Find where the given text appears and provide that cell's center as [x, y] coordinate. 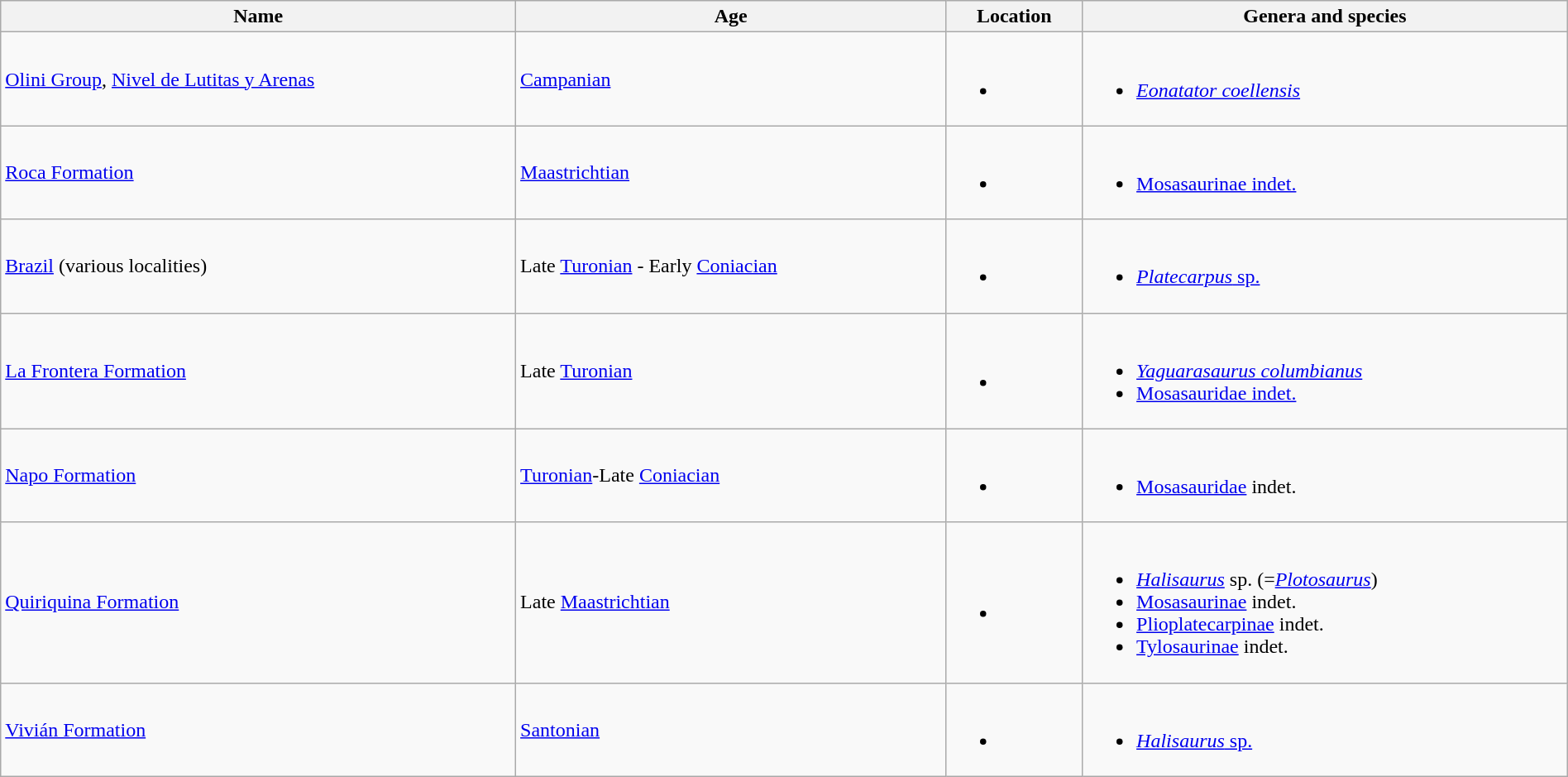
Brazil (various localities) [258, 266]
Turonian-Late Coniacian [731, 475]
Santonian [731, 730]
Name [258, 17]
Roca Formation [258, 172]
Mosasauridae indet. [1325, 475]
Mosasaurinae indet. [1325, 172]
Genera and species [1325, 17]
Campanian [731, 79]
Age [731, 17]
Platecarpus sp. [1325, 266]
Vivián Formation [258, 730]
Yaguarasaurus columbianusMosasauridae indet. [1325, 371]
Napo Formation [258, 475]
Halisaurus sp. (=Plotosaurus)Mosasaurinae indet.Plioplatecarpinae indet.Tylosaurinae indet. [1325, 602]
Late Maastrichtian [731, 602]
Late Turonian - Early Coniacian [731, 266]
La Frontera Formation [258, 371]
Eonatator coellensis [1325, 79]
Location [1014, 17]
Late Turonian [731, 371]
Quiriquina Formation [258, 602]
Maastrichtian [731, 172]
Halisaurus sp. [1325, 730]
Olini Group, Nivel de Lutitas y Arenas [258, 79]
